Return (x, y) of the center of cell containing provided text 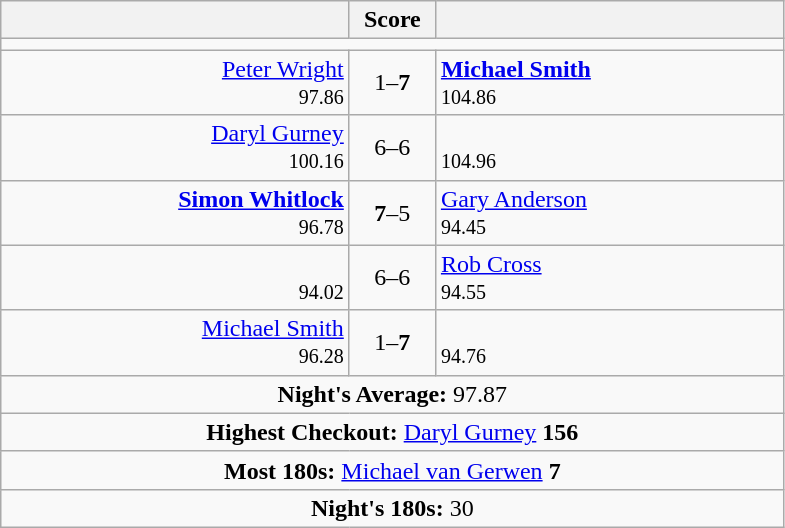
Simon Whitlock 96.78 (176, 212)
Daryl Gurney 100.16 (176, 148)
Gary Anderson 94.45 (610, 212)
Peter Wright 97.86 (176, 82)
104.96 (610, 148)
Rob Cross 94.55 (610, 278)
Night's 180s: 30 (392, 508)
94.76 (610, 342)
94.02 (176, 278)
7–5 (392, 212)
Michael Smith 104.86 (610, 82)
Score (392, 20)
Highest Checkout: Daryl Gurney 156 (392, 432)
Most 180s: Michael van Gerwen 7 (392, 470)
Michael Smith 96.28 (176, 342)
Night's Average: 97.87 (392, 394)
